For the text-containing cell, return its midpoint in (x, y) coordinate format. 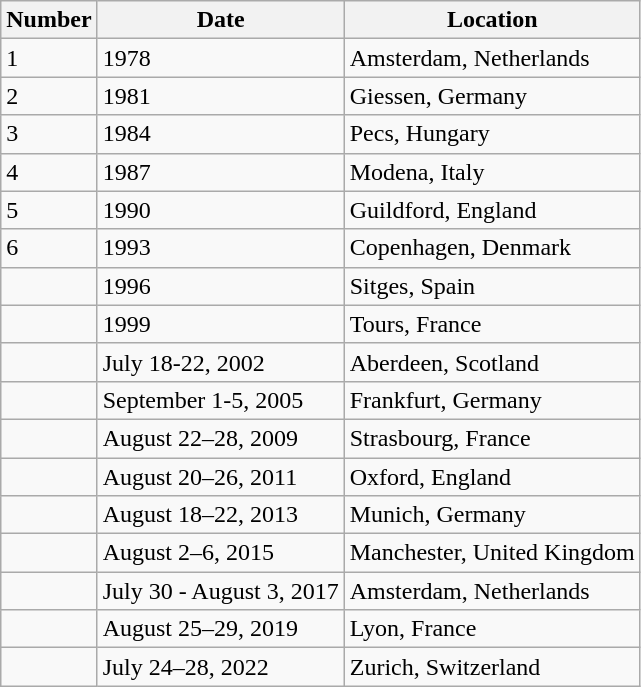
Lyon, France (492, 629)
Giessen, Germany (492, 96)
Number (49, 20)
3 (49, 134)
Modena, Italy (492, 172)
Strasbourg, France (492, 438)
July 30 - August 3, 2017 (220, 591)
4 (49, 172)
July 24–28, 2022 (220, 667)
5 (49, 210)
1978 (220, 58)
Frankfurt, Germany (492, 400)
1987 (220, 172)
August 2–6, 2015 (220, 553)
1984 (220, 134)
Zurich, Switzerland (492, 667)
Munich, Germany (492, 515)
Location (492, 20)
Pecs, Hungary (492, 134)
1993 (220, 248)
6 (49, 248)
Date (220, 20)
Guildford, England (492, 210)
1999 (220, 324)
August 18–22, 2013 (220, 515)
September 1-5, 2005 (220, 400)
Manchester, United Kingdom (492, 553)
Oxford, England (492, 477)
August 25–29, 2019 (220, 629)
1990 (220, 210)
Copenhagen, Denmark (492, 248)
Sitges, Spain (492, 286)
1996 (220, 286)
1981 (220, 96)
2 (49, 96)
August 22–28, 2009 (220, 438)
Tours, France (492, 324)
August 20–26, 2011 (220, 477)
1 (49, 58)
Aberdeen, Scotland (492, 362)
July 18-22, 2002 (220, 362)
